Determine the [x, y] coordinate at the center of the cell enclosing the given text.  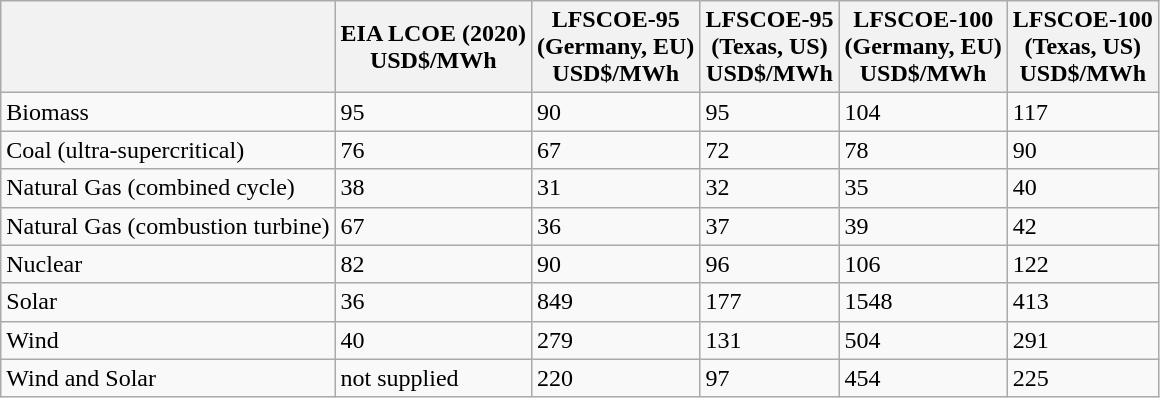
104 [923, 112]
39 [923, 226]
35 [923, 188]
EIA LCOE (2020)USD$/MWh [433, 47]
32 [770, 188]
122 [1082, 264]
279 [615, 340]
LFSCOE-95(Germany, EU)USD$/MWh [615, 47]
Natural Gas (combined cycle) [168, 188]
225 [1082, 378]
LFSCOE-95(Texas, US)USD$/MWh [770, 47]
LFSCOE-100(Texas, US)USD$/MWh [1082, 47]
Biomass [168, 112]
Natural Gas (combustion turbine) [168, 226]
Wind and Solar [168, 378]
849 [615, 302]
97 [770, 378]
76 [433, 150]
LFSCOE-100(Germany, EU)USD$/MWh [923, 47]
413 [1082, 302]
38 [433, 188]
Nuclear [168, 264]
454 [923, 378]
106 [923, 264]
1548 [923, 302]
117 [1082, 112]
291 [1082, 340]
96 [770, 264]
Solar [168, 302]
177 [770, 302]
not supplied [433, 378]
72 [770, 150]
42 [1082, 226]
37 [770, 226]
78 [923, 150]
31 [615, 188]
82 [433, 264]
Coal (ultra-supercritical) [168, 150]
Wind [168, 340]
504 [923, 340]
220 [615, 378]
131 [770, 340]
